For the text-containing cell, return its midpoint in [x, y] coordinate format. 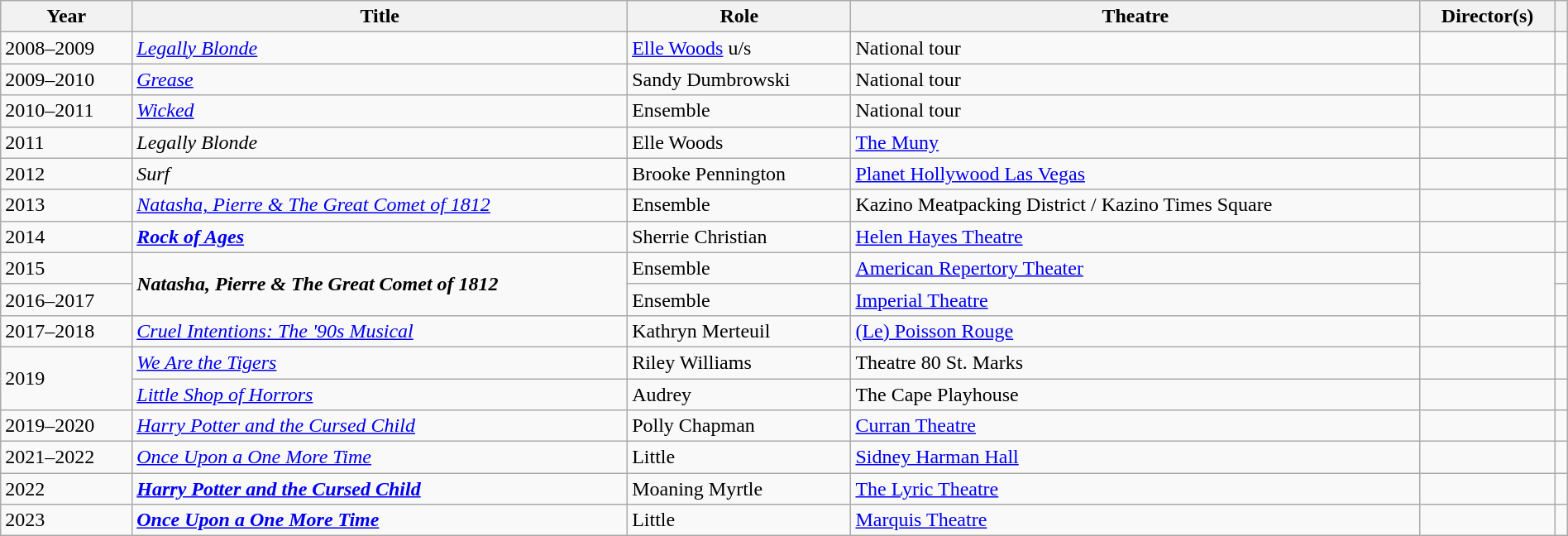
Wicked [380, 111]
2012 [66, 174]
2009–2010 [66, 79]
Role [739, 17]
Sidney Harman Hall [1135, 457]
Planet Hollywood Las Vegas [1135, 174]
Surf [380, 174]
2016–2017 [66, 299]
2019–2020 [66, 426]
2017–2018 [66, 331]
Kazino Meatpacking District / Kazino Times Square [1135, 205]
Cruel Intentions: The '90s Musical [380, 331]
Year [66, 17]
2015 [66, 268]
2022 [66, 489]
The Lyric Theatre [1135, 489]
2014 [66, 237]
2010–2011 [66, 111]
Elle Woods [739, 142]
Moaning Myrtle [739, 489]
(Le) Poisson Rouge [1135, 331]
The Muny [1135, 142]
Title [380, 17]
Little Shop of Horrors [380, 395]
Theatre 80 St. Marks [1135, 362]
Director(s) [1488, 17]
Elle Woods u/s [739, 48]
Kathryn Merteuil [739, 331]
Grease [380, 79]
Riley Williams [739, 362]
2019 [66, 378]
We Are the Tigers [380, 362]
Helen Hayes Theatre [1135, 237]
2023 [66, 520]
Polly Chapman [739, 426]
Sherrie Christian [739, 237]
2008–2009 [66, 48]
2021–2022 [66, 457]
The Cape Playhouse [1135, 395]
Theatre [1135, 17]
2011 [66, 142]
Audrey [739, 395]
American Repertory Theater [1135, 268]
2013 [66, 205]
Curran Theatre [1135, 426]
Sandy Dumbrowski [739, 79]
Imperial Theatre [1135, 299]
Brooke Pennington [739, 174]
Rock of Ages [380, 237]
Marquis Theatre [1135, 520]
